Provide the (x, y) coordinate of the cell's center where the given text is located.  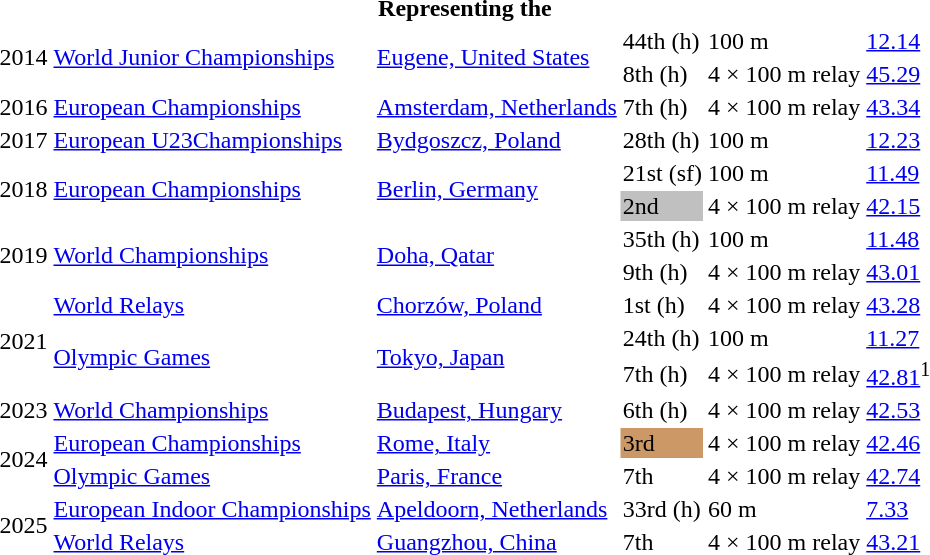
6th (h) (662, 410)
33rd (h) (662, 509)
Eugene, United States (496, 58)
9th (h) (662, 272)
21st (sf) (662, 173)
Tokyo, Japan (496, 358)
European Indoor Championships (212, 509)
3rd (662, 443)
World Relays (212, 305)
Budapest, Hungary (496, 410)
1st (h) (662, 305)
24th (h) (662, 338)
35th (h) (662, 239)
44th (h) (662, 41)
Chorzów, Poland (496, 305)
Bydgoszcz, Poland (496, 140)
28th (h) (662, 140)
European U23Championships (212, 140)
Paris, France (496, 476)
7th (662, 476)
Doha, Qatar (496, 256)
World Junior Championships (212, 58)
8th (h) (662, 74)
Apeldoorn, Netherlands (496, 509)
60 m (784, 509)
Rome, Italy (496, 443)
Berlin, Germany (496, 190)
Amsterdam, Netherlands (496, 107)
2nd (662, 206)
